Search for the cell housing the specified text and yield its (x, y) center coordinate. 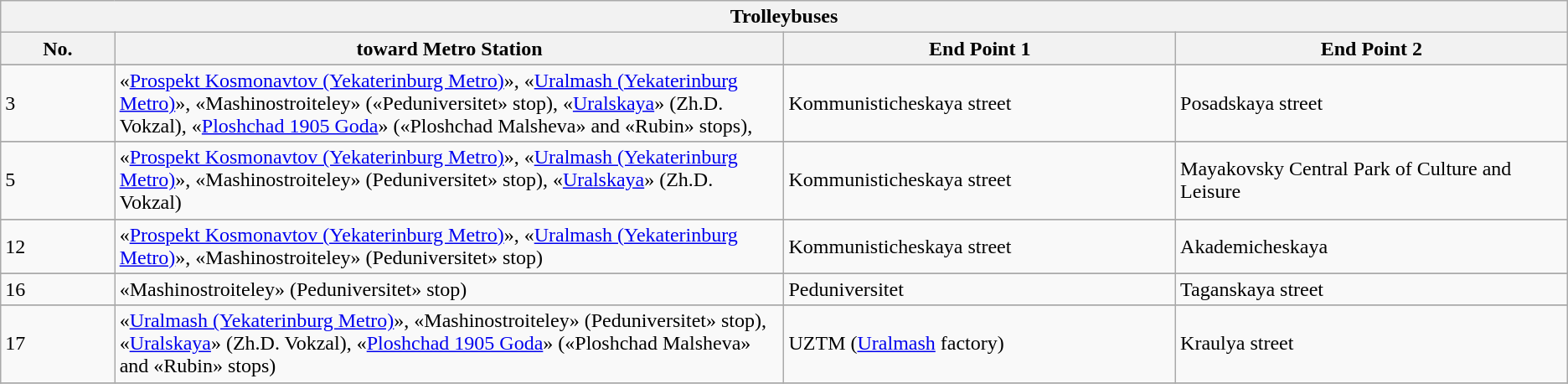
Peduniversitet (980, 289)
Trolleybuses (784, 17)
12 (58, 246)
3 (58, 103)
«Mashinostroiteley» (Peduniversitet» stop) (449, 289)
Akademicheskaya (1372, 246)
UZTM (Uralmash factory) (980, 344)
16 (58, 289)
5 (58, 180)
Kraulya street (1372, 344)
No. (58, 49)
17 (58, 344)
End Point 1 (980, 49)
Taganskaya street (1372, 289)
«Prospekt Kosmonavtov (Yekaterinburg Metro)», «Uralmash (Yekaterinburg Metro)», «Mashinostroiteley» (Peduniversitet» stop) (449, 246)
toward Metro Station (449, 49)
End Point 2 (1372, 49)
Mayakovsky Central Park of Culture and Leisure (1372, 180)
Posadskaya street (1372, 103)
